For the text-containing cell, return its midpoint in [x, y] coordinate format. 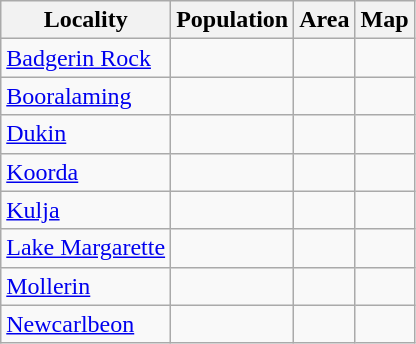
Newcarlbeon [86, 324]
Badgerin Rock [86, 58]
Koorda [86, 172]
Lake Margarette [86, 248]
Kulja [86, 210]
Locality [86, 20]
Population [232, 20]
Dukin [86, 134]
Area [324, 20]
Booralaming [86, 96]
Mollerin [86, 286]
Map [384, 20]
